Locate the cell with the specified text and output its [X, Y] center coordinate. 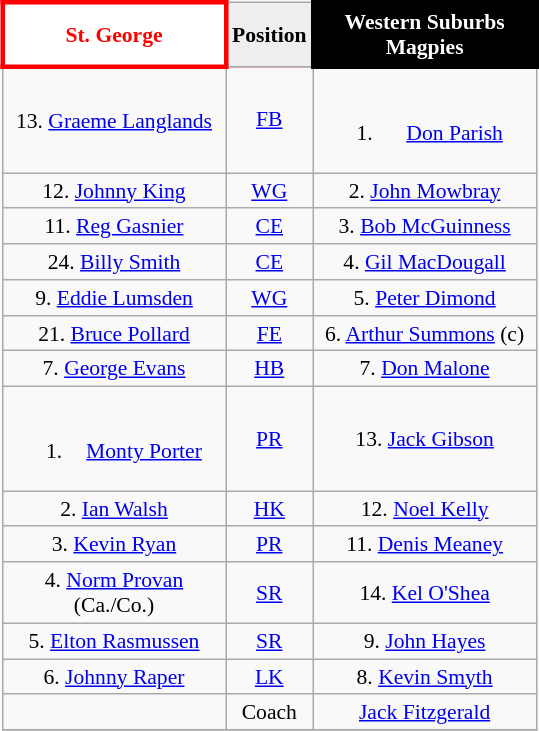
3. Bob McGuinness [424, 226]
HK [270, 509]
FB [270, 120]
9. John Hayes [424, 641]
4. Gil MacDougall [424, 262]
2. Ian Walsh [114, 509]
3. Kevin Ryan [114, 544]
11. Reg Gasnier [114, 226]
8. Kevin Smyth [424, 677]
14. Kel O'Shea [424, 592]
11. Denis Meaney [424, 544]
Coach [270, 712]
4. Norm Provan (Ca./Co.) [114, 592]
9. Eddie Lumsden [114, 298]
12. Johnny King [114, 191]
2. John Mowbray [424, 191]
5. Peter Dimond [424, 298]
Western Suburbs Magpies [424, 35]
13. Jack Gibson [424, 439]
13. Graeme Langlands [114, 120]
7. Don Malone [424, 369]
24. Billy Smith [114, 262]
5. Elton Rasmussen [114, 641]
21. Bruce Pollard [114, 333]
Don Parish [424, 120]
Position [270, 35]
FE [270, 333]
LK [270, 677]
St. George [114, 35]
6. Johnny Raper [114, 677]
7. George Evans [114, 369]
Monty Porter [114, 439]
Jack Fitzgerald [424, 712]
HB [270, 369]
12. Noel Kelly [424, 509]
6. Arthur Summons (c) [424, 333]
